For the text-containing cell, return its midpoint in [x, y] coordinate format. 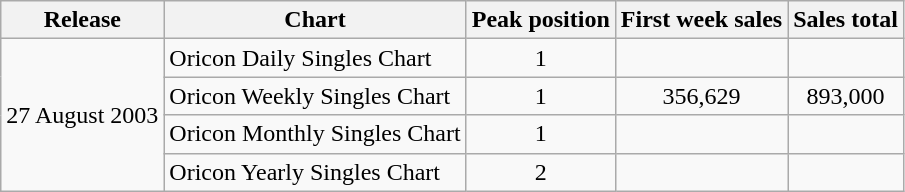
Release [82, 20]
First week sales [701, 20]
893,000 [846, 96]
2 [540, 172]
Oricon Weekly Singles Chart [315, 96]
Chart [315, 20]
356,629 [701, 96]
27 August 2003 [82, 115]
Oricon Yearly Singles Chart [315, 172]
Oricon Monthly Singles Chart [315, 134]
Peak position [540, 20]
Sales total [846, 20]
Oricon Daily Singles Chart [315, 58]
